Identify which cell holds the provided text, then report its [X, Y] central coordinate. 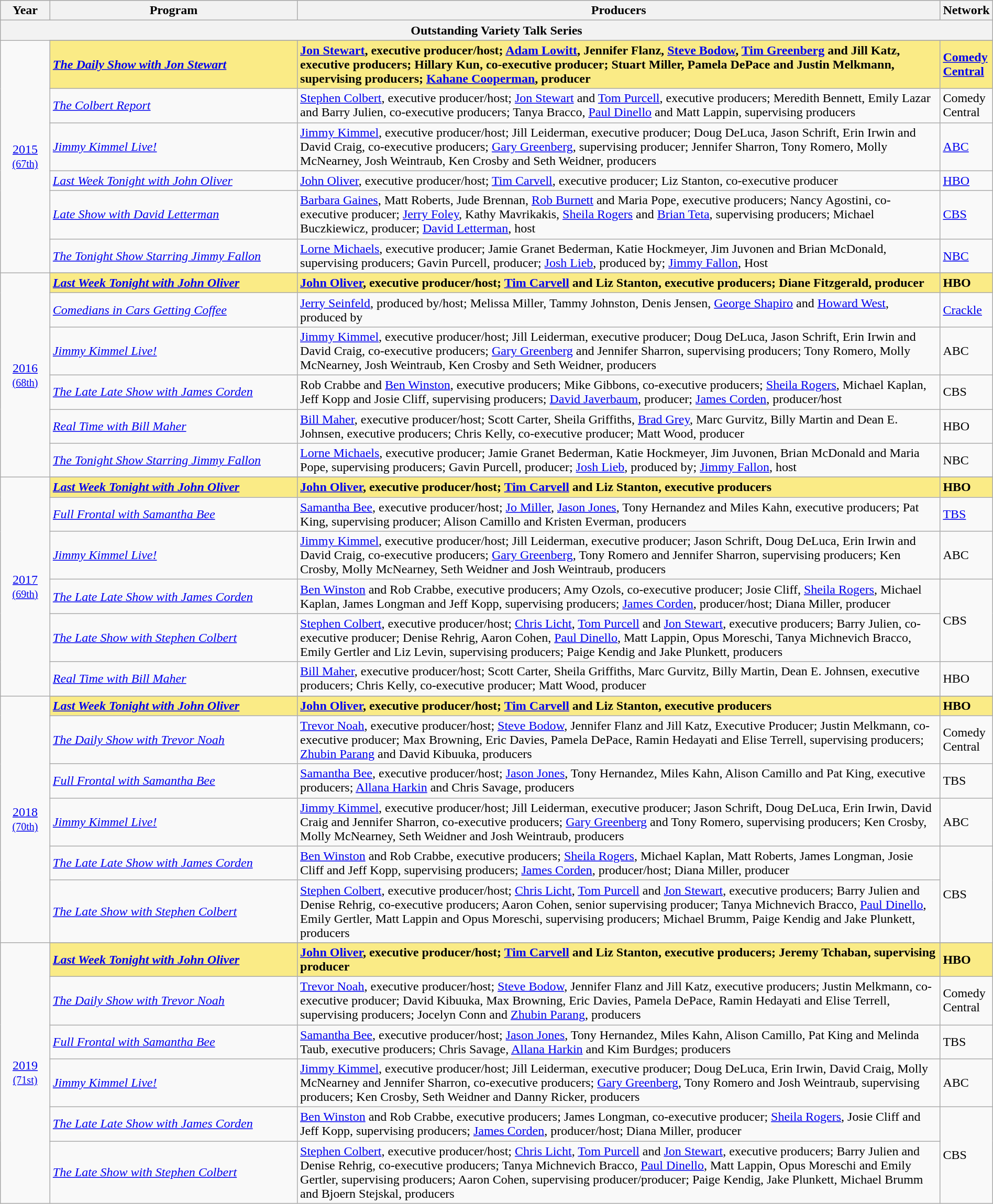
Comedians in Cars Getting Coffee [173, 310]
Year [25, 10]
Program [173, 10]
2018(70th) [25, 819]
2016(68th) [25, 375]
Producers [619, 10]
Jerry Seinfeld, produced by/host; Melissa Miller, Tammy Johnston, Denis Jensen, George Shapiro and Howard West, produced by [619, 310]
2015(67th) [25, 157]
John Oliver, executive producer/host; Tim Carvell, executive producer; Liz Stanton, co-executive producer [619, 181]
2019(71st) [25, 1073]
2017(69th) [25, 586]
Crackle [966, 310]
Late Show with David Letterman [173, 215]
Network [966, 10]
The Colbert Report [173, 106]
The Daily Show with Jon Stewart [173, 64]
John Oliver, executive producer/host; Tim Carvell and Liz Stanton, executive producers; Diane Fitzgerald, producer [619, 283]
John Oliver, executive producer/host; Tim Carvell and Liz Stanton, executive producers; Jeremy Tchaban, supervising producer [619, 959]
Outstanding Variety Talk Series [496, 30]
